Find where the given text appears and provide that cell's center as [X, Y] coordinate. 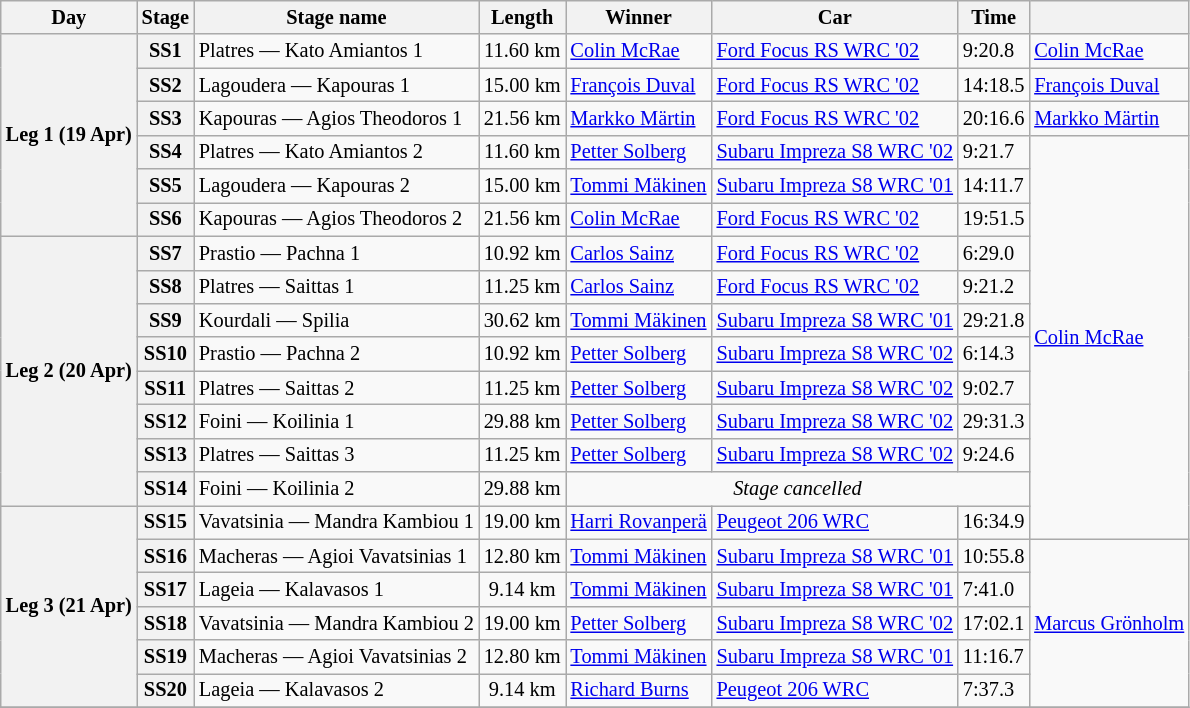
Lageia — Kalavasos 1 [336, 589]
SS12 [166, 421]
Lageia — Kalavasos 2 [336, 690]
30.62 km [522, 320]
6:14.3 [994, 354]
Kourdali — Spilia [336, 320]
SS9 [166, 320]
7:37.3 [994, 690]
Prastio — Pachna 2 [336, 354]
SS7 [166, 253]
SS20 [166, 690]
SS4 [166, 152]
SS19 [166, 657]
Kapouras — Agios Theodoros 2 [336, 219]
Platres — Kato Amiantos 1 [336, 51]
14:11.7 [994, 186]
16:34.9 [994, 522]
19:51.5 [994, 219]
Car [835, 17]
SS15 [166, 522]
SS11 [166, 388]
Lagoudera — Kapouras 1 [336, 85]
Leg 3 (21 Apr) [69, 606]
Prastio — Pachna 1 [336, 253]
Day [69, 17]
SS1 [166, 51]
Harri Rovanperä [639, 522]
Stage cancelled [798, 489]
9:20.8 [994, 51]
29:31.3 [994, 421]
SS3 [166, 118]
Macheras — Agioi Vavatsinias 1 [336, 556]
Platres — Saittas 1 [336, 287]
Stage [166, 17]
SS8 [166, 287]
29:21.8 [994, 320]
14:18.5 [994, 85]
6:29.0 [994, 253]
SS5 [166, 186]
Richard Burns [639, 690]
Time [994, 17]
Length [522, 17]
Winner [639, 17]
7:41.0 [994, 589]
Marcus Grönholm [1109, 623]
SS16 [166, 556]
Lagoudera — Kapouras 2 [336, 186]
10:55.8 [994, 556]
SS10 [166, 354]
Leg 2 (20 Apr) [69, 370]
SS2 [166, 85]
20:16.6 [994, 118]
Foini — Koilinia 1 [336, 421]
Stage name [336, 17]
9:21.7 [994, 152]
Kapouras — Agios Theodoros 1 [336, 118]
Vavatsinia — Mandra Kambiou 2 [336, 623]
SS14 [166, 489]
Foini — Koilinia 2 [336, 489]
SS18 [166, 623]
SS13 [166, 455]
Platres — Kato Amiantos 2 [336, 152]
SS6 [166, 219]
Macheras — Agioi Vavatsinias 2 [336, 657]
9:21.2 [994, 287]
9:24.6 [994, 455]
17:02.1 [994, 623]
Leg 1 (19 Apr) [69, 135]
SS17 [166, 589]
Vavatsinia — Mandra Kambiou 1 [336, 522]
9:02.7 [994, 388]
Platres — Saittas 2 [336, 388]
Platres — Saittas 3 [336, 455]
11:16.7 [994, 657]
